Determine the [x, y] coordinate at the center of the cell enclosing the given text.  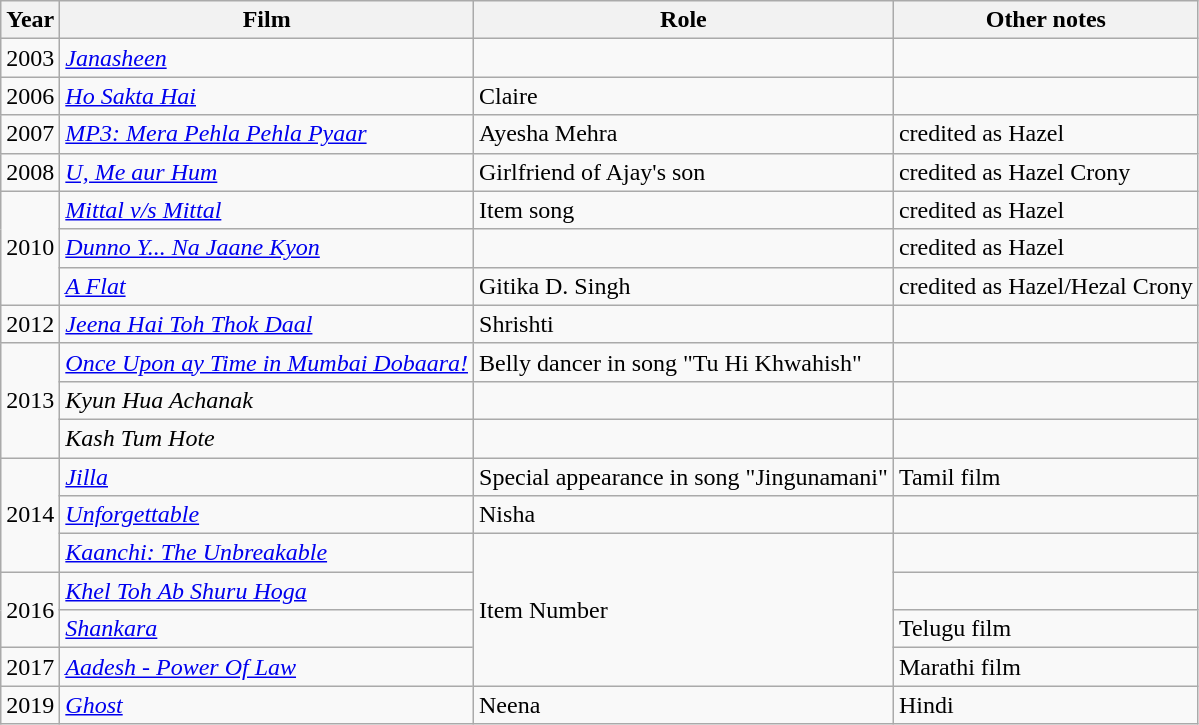
Special appearance in song "Jingunamani" [684, 477]
2014 [30, 515]
Janasheen [267, 58]
Gitika D. Singh [684, 286]
2007 [30, 134]
Telugu film [1046, 629]
Jilla [267, 477]
MP3: Mera Pehla Pehla Pyaar [267, 134]
Aadesh - Power Of Law [267, 667]
Kaanchi: The Unbreakable [267, 553]
Year [30, 20]
Item Number [684, 610]
Shrishti [684, 324]
Film [267, 20]
2012 [30, 324]
Ghost [267, 705]
credited as Hazel/Hezal Crony [1046, 286]
Unforgettable [267, 515]
Hindi [1046, 705]
2017 [30, 667]
Jeena Hai Toh Thok Daal [267, 324]
Neena [684, 705]
Mittal v/s Mittal [267, 210]
Kyun Hua Achanak [267, 400]
U, Me aur Hum [267, 172]
2010 [30, 248]
Tamil film [1046, 477]
Girlfriend of Ajay's son [684, 172]
2013 [30, 400]
Once Upon ay Time in Mumbai Dobaara! [267, 362]
A Flat [267, 286]
Other notes [1046, 20]
Claire [684, 96]
2019 [30, 705]
Khel Toh Ab Shuru Hoga [267, 591]
2006 [30, 96]
Kash Tum Hote [267, 438]
2003 [30, 58]
Item song [684, 210]
Ho Sakta Hai [267, 96]
2008 [30, 172]
Marathi film [1046, 667]
Ayesha Mehra [684, 134]
credited as Hazel Crony [1046, 172]
2016 [30, 610]
Belly dancer in song "Tu Hi Khwahish" [684, 362]
Nisha [684, 515]
Dunno Y... Na Jaane Kyon [267, 248]
Role [684, 20]
Shankara [267, 629]
